Detect which cell encompasses the target text, then output its (x, y) center coordinate. 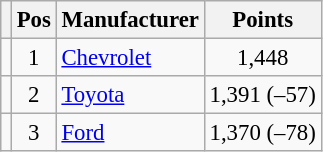
1,370 (–78) (262, 133)
1 (34, 58)
Pos (34, 20)
Toyota (130, 95)
2 (34, 95)
Chevrolet (130, 58)
Points (262, 20)
1,448 (262, 58)
1,391 (–57) (262, 95)
Ford (130, 133)
Manufacturer (130, 20)
3 (34, 133)
